Extract the [x, y] coordinate from the center of the cell holding the provided text.  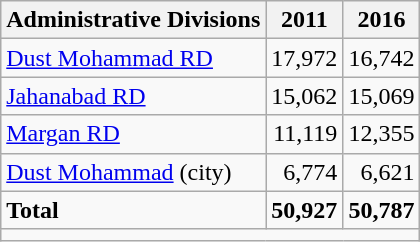
Dust Mohammad (city) [134, 172]
6,621 [382, 172]
50,927 [304, 210]
16,742 [382, 58]
Total [134, 210]
Jahanabad RD [134, 96]
17,972 [304, 58]
11,119 [304, 134]
2016 [382, 20]
2011 [304, 20]
15,062 [304, 96]
12,355 [382, 134]
15,069 [382, 96]
Dust Mohammad RD [134, 58]
50,787 [382, 210]
6,774 [304, 172]
Administrative Divisions [134, 20]
Margan RD [134, 134]
